Output the [X, Y] coordinate of the center of the cell containing the given text.  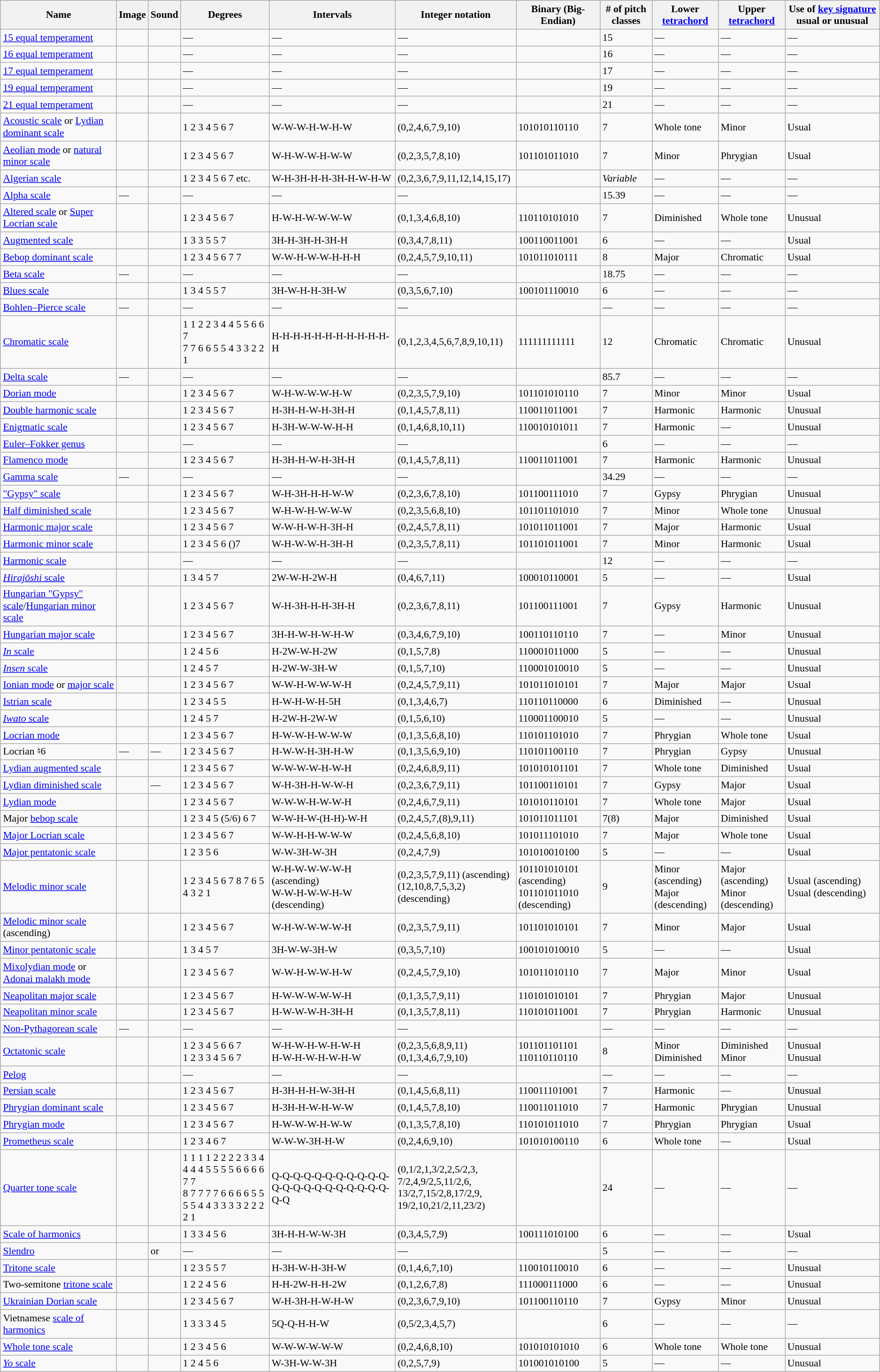
100110011001 [559, 241]
1 2 3 5 6 [225, 852]
(0,2,4,6,8,10) [455, 1347]
110101100110 [559, 752]
101101011010 [559, 156]
H-2W-H-2W-W [332, 718]
(0,2,4,5,7,9,10) [455, 972]
100111010100 [559, 1235]
W-H-W-W-H-W-W [332, 156]
101101010101 (ascending)101101011010 (descending) [559, 886]
Iwato scale [58, 718]
110101011010 [559, 1124]
Persian scale [58, 1091]
In scale [58, 651]
19 equal temperament [58, 88]
Algerian scale [58, 178]
(0,2,4,5,7,9,10,11) [455, 257]
101010100110 [559, 1141]
Integer notation [455, 15]
101010110101 [559, 802]
Mixolydian mode or Adonai malakh mode [58, 972]
Hirajōshi scale [58, 577]
Upper tetrachord [752, 15]
H-3H-H-H-W-3H-H [332, 1091]
16 [626, 54]
H-3H-W-H-3H-W [332, 1268]
Neapolitan minor scale [58, 1012]
Bohlen–Pierce scale [58, 307]
101011010101 [559, 685]
101011011101 [559, 818]
101010101010 [559, 1347]
(0,1,2,6,7,8) [455, 1285]
W-W-H-W-W-H-H-H [332, 257]
101100111010 [559, 494]
9 [626, 886]
Lydian diminished scale [58, 785]
Melodic minor scale [58, 886]
Usual (ascending)Usual (descending) [833, 886]
101010101101 [559, 769]
W-W-W-H-W-W-H [332, 802]
(0,2,3,6,7,9,10) [455, 1301]
H-2W-W-3H-W [332, 668]
(0,5/2,3,4,5,7) [455, 1324]
Double harmonic scale [58, 410]
Bebop dominant scale [58, 257]
110001011000 [559, 651]
Two-semitone tritone scale [58, 1285]
H-H-H-H-H-H-H-H-H-H-H-H [332, 342]
110011011010 [559, 1108]
W-H-W-H-W-W-W [332, 511]
100101110010 [559, 291]
85.7 [626, 377]
(0,1,3,4,6,7) [455, 701]
(0,2,3,5,7,9,11) (ascending)(12,10,8,7,5,3,2) (descending) [455, 886]
W-H-W-W-W-W-H (ascending)W-W-H-W-W-H-W (descending) [332, 886]
Altered scale or Super Locrian scale [58, 218]
3H-H-H-W-W-3H [332, 1235]
101100111001 [559, 606]
Ionian mode or major scale [58, 685]
W-W-W-W-H-W-H [332, 769]
Hungarian "Gypsy" scale/Hungarian minor scale [58, 606]
Harmonic scale [58, 561]
W-W-W-W-W-W [332, 1347]
1 3 3 5 5 7 [225, 241]
17 equal temperament [58, 71]
W-H-W-H-W-H-W-HH-W-H-W-H-W-H-W [332, 1051]
(0,2,5,7,9) [455, 1364]
(0,2,3,5,7,8,11) [455, 544]
Harmonic minor scale [58, 544]
Degrees [225, 15]
or [164, 1251]
2W-W-H-2W-H [332, 577]
W-W-H-W-W-H-W [332, 972]
110010110010 [559, 1268]
H-W-W-H-3H-H-W [332, 752]
101011101010 [559, 835]
(0,3,5,6,7,10) [455, 291]
H-W-H-W-H-5H [332, 701]
1 2 3 4 5 6 ()7 [225, 544]
W-3H-W-W-3H [332, 1364]
H-W-W-H-W-W-W [332, 735]
(0,1,3,5,7,8,11) [455, 1012]
W-W-H-W-(H-H)-W-H [332, 818]
110101101010 [559, 735]
Lydian mode [58, 802]
1 2 3 4 6 7 [225, 1141]
(0,2,4,5,7,9,11) [455, 685]
5Q-Q-H-H-W [332, 1324]
Whole tone scale [58, 1347]
15.39 [626, 195]
(0,1,4,5,7,8,10) [455, 1108]
(0,3,5,7,10) [455, 950]
1 2 3 4 5 6 7 7 [225, 257]
Tritone scale [58, 1268]
Enigmatic scale [58, 427]
W-H-3H-H-H-W-W [332, 494]
1 2 3 4 5 6 6 71 2 3 3 4 5 6 7 [225, 1051]
15 equal temperament [58, 38]
W-W-W-3H-H-W [332, 1141]
(0,2,3,6,7,8,11) [455, 606]
(0,1,3,5,6,9,10) [455, 752]
100101010010 [559, 950]
Name [58, 15]
Istrian scale [58, 701]
1 1 1 1 2 2 2 2 3 3 4 4 4 4 5 5 5 5 6 6 6 6 7 78 7 7 7 7 6 6 6 6 5 5 5 5 4 4 3 3 3 3 2 2 2 2 1 [225, 1188]
(0,2,4,6,7,9,10) [455, 127]
101101011001 [559, 544]
1 2 2 4 5 6 [225, 1285]
Prometheus scale [58, 1141]
21 [626, 104]
W-W-H-W-W-W-H [332, 685]
H-H-2W-H-H-2W [332, 1285]
110001100010 [559, 718]
101101101010 [559, 511]
110010101011 [559, 427]
Phrygian dominant scale [58, 1108]
H-W-W-W-W-W-H [332, 995]
110101010101 [559, 995]
Augmented scale [58, 241]
Minor (ascending)Major (descending) [685, 886]
Quarter tone scale [58, 1188]
Dorian mode [58, 393]
(0,2,3,6,7,8,10) [455, 494]
3H-W-W-3H-W [332, 950]
H-3H-H-W-H-W-W [332, 1108]
110110101010 [559, 218]
1 2 3 4 5 5 [225, 701]
(0,2,3,5,7,8,10) [455, 156]
Phrygian mode [58, 1124]
DiminishedMinor [752, 1051]
(0,1,4,6,7,10) [455, 1268]
Vietnamese scale of harmonics [58, 1324]
Lower tetrachord [685, 15]
Major Locrian scale [58, 835]
H-W-H-W-W-W-W [332, 218]
Use of key signature usual or unusual [833, 15]
101100110101 [559, 785]
Binary (Big-Endian) [559, 15]
W-H-3H-H-H-3H-H [332, 606]
Neapolitan major scale [58, 995]
(0,2,4,7,9) [455, 852]
111000111000 [559, 1285]
3H-H-3H-H-3H-H [332, 241]
(0,1,2,3,4,5,6,7,8,9,10,11) [455, 342]
(0,2,4,5,7,(8),9,11) [455, 818]
Image [132, 15]
24 [626, 1188]
110110110000 [559, 701]
(0,1,3,5,7,9,11) [455, 995]
(0,2,4,5,6,8,10) [455, 835]
(0,2,4,6,9,10) [455, 1141]
101101010110 [559, 393]
Yo scale [58, 1364]
111111111111 [559, 342]
(0,2,3,6,7,9,11,12,14,15,17) [455, 178]
100110110110 [559, 635]
W-H-3H-H-H-3H-H-W-H-W [332, 178]
(0,2,3,5,6,8,9,11)(0,1,3,4,6,7,9,10) [455, 1051]
(0,1,3,5,7,8,10) [455, 1124]
1 3 4 5 5 7 [225, 291]
Half diminished scale [58, 511]
Harmonic major scale [58, 527]
Aeolian mode or natural minor scale [58, 156]
MinorDiminished [685, 1051]
16 equal temperament [58, 54]
101100110110 [559, 1301]
1 2 3 4 5 6 [225, 1347]
3H-W-H-H-3H-W [332, 291]
Octatonic scale [58, 1051]
W-W-3H-W-3H [332, 852]
(0,1,3,4,6,8,10) [455, 218]
Delta scale [58, 377]
Major (ascending)Minor (descending) [752, 886]
(0,1,4,5,6,8,11) [455, 1091]
101010010100 [559, 852]
Melodic minor scale (ascending) [58, 927]
110001010010 [559, 668]
W-H-3H-H-W-W-H [332, 785]
7(8) [626, 818]
H-3H-W-W-W-H-H [332, 427]
Sound [164, 15]
17 [626, 71]
(0,2,4,5,7,8,11) [455, 527]
1 2 3 4 5 6 7 8 7 6 5 4 3 2 1 [225, 886]
101101101101110110110110 [559, 1051]
Major pentatonic scale [58, 852]
100010110001 [559, 577]
Insen scale [58, 668]
101011011001 [559, 527]
101101010101 [559, 927]
110101011001 [559, 1012]
W-H-W-W-W-H-W [332, 393]
(0,3,4,7,8,11) [455, 241]
"Gypsy" scale [58, 494]
Flamenco mode [58, 460]
(0,1,5,7,8) [455, 651]
18.75 [626, 274]
Variable [626, 178]
(0,2,3,5,7,9,10) [455, 393]
(0,2,3,5,7,9,11) [455, 927]
(0,1/2,1,3/2,2,5/2,3,7/2,4,9/2,5,11/2,6,13/2,7,15/2,8,17/2,9,19/2,10,21/2,11,23/2) [455, 1188]
Locrian ♮6 [58, 752]
110011101001 [559, 1091]
Alpha scale [58, 195]
(0,1,3,5,6,8,10) [455, 735]
(0,2,4,6,7,9,11) [455, 802]
(0,2,4,6,8,9,11) [455, 769]
Hungarian major scale [58, 635]
(0,1,5,7,10) [455, 668]
101001010100 [559, 1364]
W-W-H-W-H-3H-H [332, 527]
Locrian mode [58, 735]
21 equal temperament [58, 104]
Gamma scale [58, 477]
(0,2,3,5,6,8,10) [455, 511]
15 [626, 38]
H-W-W-W-H-3H-H [332, 1012]
Scale of harmonics [58, 1235]
34.29 [626, 477]
UnusualUnusual [833, 1051]
Blues scale [58, 291]
1 2 3 4 5 (5/6) 6 7 [225, 818]
W-H-3H-H-W-H-W [332, 1301]
Chromatic scale [58, 342]
Acoustic scale or Lydian dominant scale [58, 127]
101010110110 [559, 127]
Ukrainian Dorian scale [58, 1301]
19 [626, 88]
(0,1,5,6,10) [455, 718]
1 2 3 5 5 7 [225, 1268]
Non-Pythagorean scale [58, 1029]
W-W-W-H-W-H-W [332, 127]
1 3 3 4 5 6 [225, 1235]
Beta scale [58, 274]
1 1 2 2 3 4 4 5 5 6 6 77 7 6 6 5 5 4 3 3 2 2 1 [225, 342]
W-H-W-W-H-3H-H [332, 544]
Pelog [58, 1074]
Euler–Fokker genus [58, 443]
W-W-H-H-W-W-W [332, 835]
101011010111 [559, 257]
Intervals [332, 15]
Major bebop scale [58, 818]
Minor pentatonic scale [58, 950]
W-H-W-W-W-W-H [332, 927]
(0,1,4,6,8,10,11) [455, 427]
101011010110 [559, 972]
# of pitch classes [626, 15]
(0,4,6,7,11) [455, 577]
(0,2,3,6,7,9,11) [455, 785]
H-2W-W-H-2W [332, 651]
1 3 3 3 4 5 [225, 1324]
1 2 3 4 5 6 7 etc. [225, 178]
(0,3,4,5,7,9) [455, 1235]
(0,3,4,6,7,9,10) [455, 635]
Q-Q-Q-Q-Q-Q-Q-Q-Q-Q-Q-Q-Q-Q-Q-Q-Q-Q-Q-Q-Q-Q-Q-Q [332, 1188]
Slendro [58, 1251]
Lydian augmented scale [58, 769]
3H-H-W-H-W-H-W [332, 635]
H-W-W-W-H-W-W [332, 1124]
